Return the (x, y) coordinate for the center point of the cell that contains the specified text.  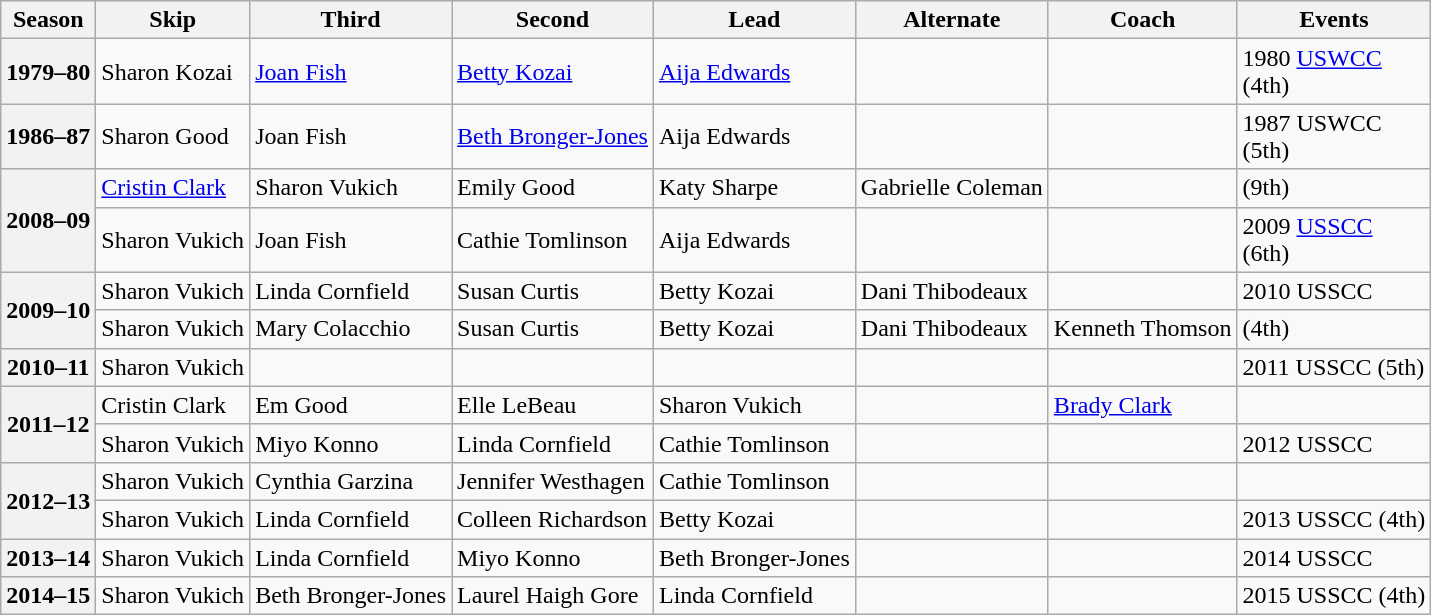
(9th) (1334, 188)
Kenneth Thomson (1142, 329)
Third (351, 20)
2012–13 (48, 500)
Coach (1142, 20)
(4th) (1334, 329)
1979–80 (48, 72)
1986–87 (48, 136)
Em Good (351, 405)
Alternate (952, 20)
2009–10 (48, 310)
Colleen Richardson (553, 519)
Katy Sharpe (754, 188)
2008–09 (48, 220)
1980 USWCC (4th) (1334, 72)
Skip (173, 20)
2013 USSCC (4th) (1334, 519)
2011 USSCC (5th) (1334, 367)
Second (553, 20)
Season (48, 20)
Mary Colacchio (351, 329)
Elle LeBeau (553, 405)
1987 USWCC (5th) (1334, 136)
Sharon Good (173, 136)
Laurel Haigh Gore (553, 596)
Gabrielle Coleman (952, 188)
2010 USSCC (1334, 291)
2012 USSCC (1334, 443)
2009 USSCC (6th) (1334, 240)
Emily Good (553, 188)
Lead (754, 20)
Events (1334, 20)
2011–12 (48, 424)
2014 USSCC (1334, 557)
2015 USSCC (4th) (1334, 596)
Brady Clark (1142, 405)
Jennifer Westhagen (553, 481)
Sharon Kozai (173, 72)
2014–15 (48, 596)
2013–14 (48, 557)
Cynthia Garzina (351, 481)
2010–11 (48, 367)
